Detect which cell encompasses the target text, then output its (X, Y) center coordinate. 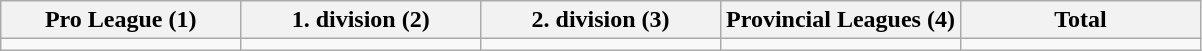
Pro League (1) (121, 20)
Total (1080, 20)
1. division (2) (361, 20)
Provincial Leagues (4) (841, 20)
2. division (3) (601, 20)
